Scan for the cell matching the given text and deliver its (x, y) coordinate at center. 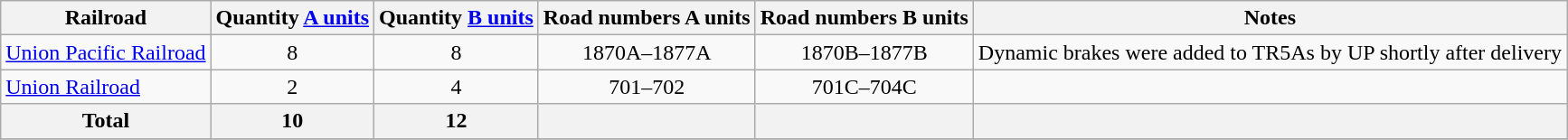
Railroad (106, 18)
Union Pacific Railroad (106, 52)
Road numbers B units (864, 18)
1870A–1877A (647, 52)
Notes (1270, 18)
Union Railroad (106, 87)
701C–704C (864, 87)
4 (457, 87)
Total (106, 121)
701–702 (647, 87)
12 (457, 121)
Quantity B units (457, 18)
Road numbers A units (647, 18)
Quantity A units (292, 18)
2 (292, 87)
10 (292, 121)
1870B–1877B (864, 52)
Dynamic brakes were added to TR5As by UP shortly after delivery (1270, 52)
